Capture the cell that displays the provided text and extract its (X, Y) central coordinate. 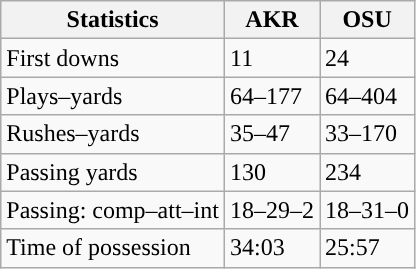
130 (272, 172)
Plays–yards (113, 96)
Statistics (113, 20)
33–170 (368, 134)
25:57 (368, 248)
34:03 (272, 248)
24 (368, 58)
Time of possession (113, 248)
AKR (272, 20)
64–404 (368, 96)
Rushes–yards (113, 134)
First downs (113, 58)
234 (368, 172)
18–29–2 (272, 210)
Passing yards (113, 172)
Passing: comp–att–int (113, 210)
64–177 (272, 96)
OSU (368, 20)
18–31–0 (368, 210)
35–47 (272, 134)
11 (272, 58)
